Provide the (x, y) coordinate of the cell's center where the given text is located.  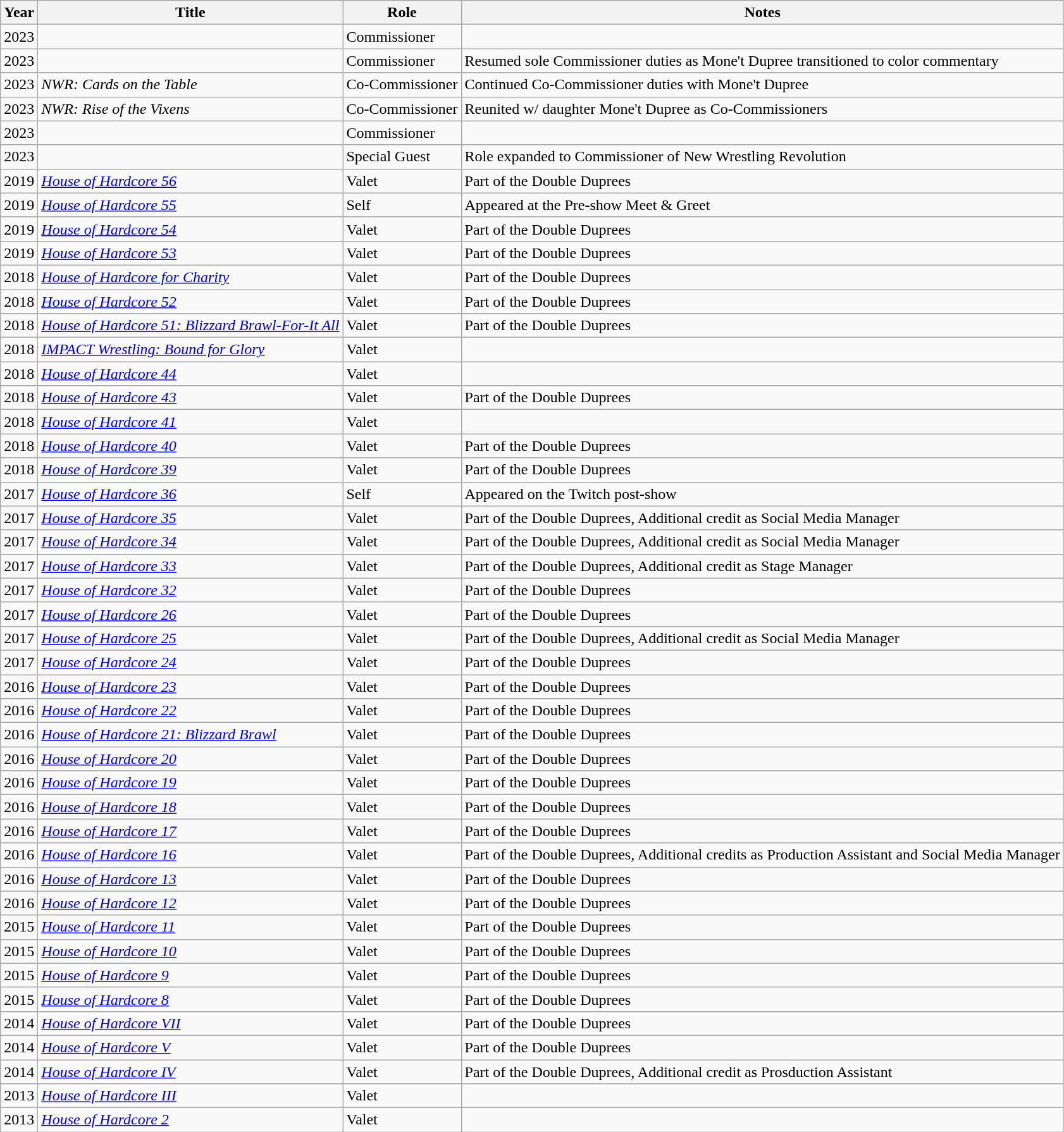
House of Hardcore 25 (190, 638)
House of Hardcore 22 (190, 711)
Continued Co-Commissioner duties with Mone't Dupree (762, 85)
House of Hardcore 9 (190, 975)
Year (19, 13)
NWR: Rise of the Vixens (190, 109)
House of Hardcore 51: Blizzard Brawl-For-It All (190, 326)
House of Hardcore 43 (190, 398)
House of Hardcore 8 (190, 999)
Title (190, 13)
Role (402, 13)
Part of the Double Duprees, Additional credit as Prosduction Assistant (762, 1072)
House of Hardcore 20 (190, 759)
House of Hardcore 21: Blizzard Brawl (190, 735)
House of Hardcore 41 (190, 422)
NWR: Cards on the Table (190, 85)
House of Hardcore 39 (190, 470)
House of Hardcore 56 (190, 181)
House of Hardcore 13 (190, 879)
House of Hardcore 26 (190, 614)
House of Hardcore 40 (190, 446)
Part of the Double Duprees, Additional credits as Production Assistant and Social Media Manager (762, 855)
IMPACT Wrestling: Bound for Glory (190, 350)
House of Hardcore 32 (190, 590)
House of Hardcore 36 (190, 494)
House of Hardcore 55 (190, 205)
House of Hardcore V (190, 1047)
House of Hardcore 34 (190, 542)
House of Hardcore 44 (190, 374)
Part of the Double Duprees, Additional credit as Stage Manager (762, 566)
Reunited w/ daughter Mone't Dupree as Co-Commissioners (762, 109)
House of Hardcore for Charity (190, 277)
House of Hardcore 12 (190, 903)
House of Hardcore VII (190, 1023)
Special Guest (402, 157)
House of Hardcore IV (190, 1072)
House of Hardcore 23 (190, 686)
House of Hardcore 2 (190, 1120)
House of Hardcore 16 (190, 855)
House of Hardcore 19 (190, 783)
House of Hardcore 35 (190, 518)
House of Hardcore 18 (190, 807)
House of Hardcore 10 (190, 951)
Appeared at the Pre-show Meet & Greet (762, 205)
House of Hardcore 17 (190, 831)
House of Hardcore 52 (190, 302)
House of Hardcore 54 (190, 229)
House of Hardcore 53 (190, 253)
House of Hardcore 11 (190, 927)
Notes (762, 13)
House of Hardcore 24 (190, 662)
Role expanded to Commissioner of New Wrestling Revolution (762, 157)
Appeared on the Twitch post-show (762, 494)
House of Hardcore 33 (190, 566)
House of Hardcore III (190, 1096)
Resumed sole Commissioner duties as Mone't Dupree transitioned to color commentary (762, 61)
